Identify which cell holds the provided text, then report its [x, y] central coordinate. 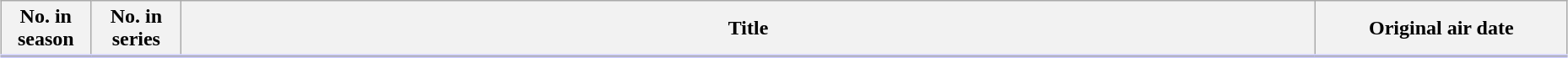
Title [748, 29]
No. in series [137, 29]
No. in season [46, 29]
Original air date [1441, 29]
